Detect which cell encompasses the target text, then output its [x, y] center coordinate. 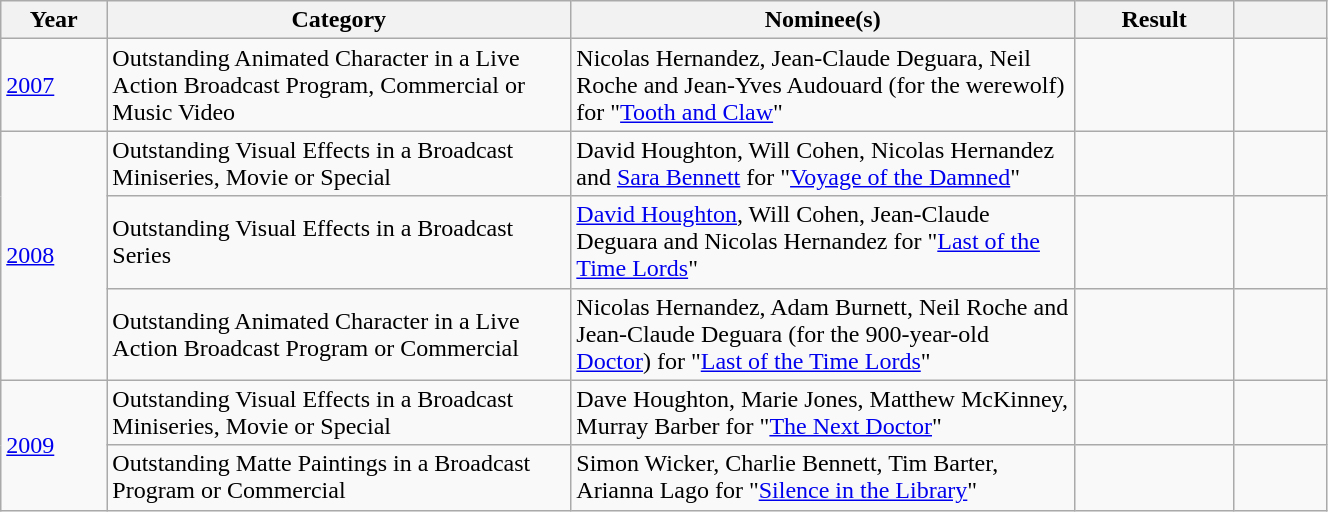
Result [1154, 20]
Outstanding Animated Character in a Live Action Broadcast Program, Commercial or Music Video [339, 85]
Year [54, 20]
2009 [54, 445]
Outstanding Visual Effects in a Broadcast Series [339, 242]
Dave Houghton, Marie Jones, Matthew McKinney, Murray Barber for "The Next Doctor" [823, 412]
Outstanding Matte Paintings in a Broadcast Program or Commercial [339, 478]
Nicolas Hernandez, Jean-Claude Deguara, Neil Roche and Jean-Yves Audouard (for the werewolf) for "Tooth and Claw" [823, 85]
Nominee(s) [823, 20]
Simon Wicker, Charlie Bennett, Tim Barter, Arianna Lago for "Silence in the Library" [823, 478]
Outstanding Animated Character in a Live Action Broadcast Program or Commercial [339, 334]
David Houghton, Will Cohen, Nicolas Hernandez and Sara Bennett for "Voyage of the Damned" [823, 164]
2008 [54, 256]
Category [339, 20]
David Houghton, Will Cohen, Jean-Claude Deguara and Nicolas Hernandez for "Last of the Time Lords" [823, 242]
2007 [54, 85]
Nicolas Hernandez, Adam Burnett, Neil Roche and Jean-Claude Deguara (for the 900-year-old Doctor) for "Last of the Time Lords" [823, 334]
